Search for the cell housing the specified text and yield its (x, y) center coordinate. 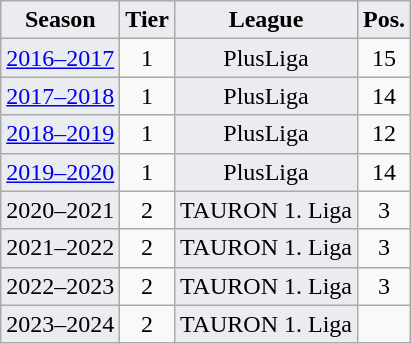
2022–2023 (60, 286)
Pos. (384, 20)
2020–2021 (60, 210)
2018–2019 (60, 134)
League (266, 20)
12 (384, 134)
2016–2017 (60, 58)
Season (60, 20)
2023–2024 (60, 324)
2021–2022 (60, 248)
2017–2018 (60, 96)
Tier (148, 20)
15 (384, 58)
2019–2020 (60, 172)
